From the cell containing the given text, extract its center point as (X, Y) coordinate. 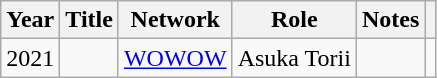
2021 (30, 58)
Notes (390, 20)
Year (30, 20)
Title (90, 20)
WOWOW (175, 58)
Asuka Torii (294, 58)
Network (175, 20)
Role (294, 20)
